Search for the cell housing the specified text and yield its (x, y) center coordinate. 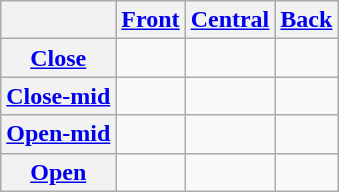
Central (230, 20)
Close (58, 58)
Open-mid (58, 134)
Front (150, 20)
Close-mid (58, 96)
Open (58, 172)
Back (306, 20)
